For the text-containing cell, return its midpoint in (x, y) coordinate format. 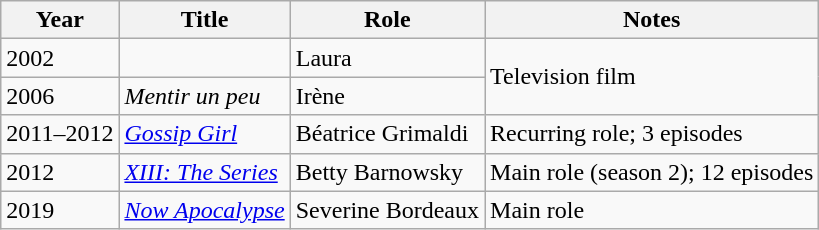
Role (387, 20)
Main role (652, 210)
Mentir un peu (204, 96)
2006 (60, 96)
Main role (season 2); 12 episodes (652, 172)
Severine Bordeaux (387, 210)
Now Apocalypse (204, 210)
Recurring role; 3 episodes (652, 134)
Title (204, 20)
Betty Barnowsky (387, 172)
Irène (387, 96)
Gossip Girl (204, 134)
2012 (60, 172)
XIII: The Series (204, 172)
2019 (60, 210)
Béatrice Grimaldi (387, 134)
Year (60, 20)
2011–2012 (60, 134)
Laura (387, 58)
Notes (652, 20)
Television film (652, 77)
2002 (60, 58)
